Capture the cell that displays the provided text and extract its (x, y) central coordinate. 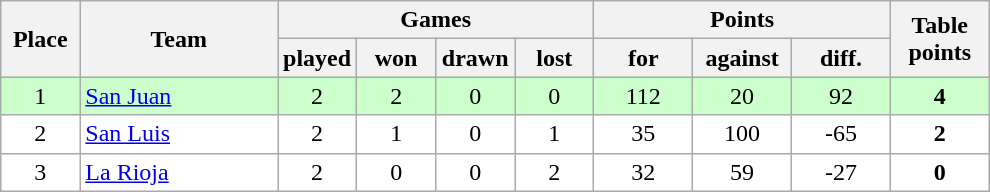
92 (842, 96)
played (318, 58)
3 (40, 172)
Place (40, 39)
-65 (842, 134)
100 (742, 134)
San Luis (179, 134)
59 (742, 172)
against (742, 58)
La Rioja (179, 172)
32 (644, 172)
San Juan (179, 96)
Tablepoints (940, 39)
Games (436, 20)
for (644, 58)
drawn (476, 58)
20 (742, 96)
won (396, 58)
Team (179, 39)
diff. (842, 58)
112 (644, 96)
4 (940, 96)
lost (554, 58)
-27 (842, 172)
35 (644, 134)
Points (742, 20)
